Provide the [x, y] coordinate of the cell's center where the given text is located.  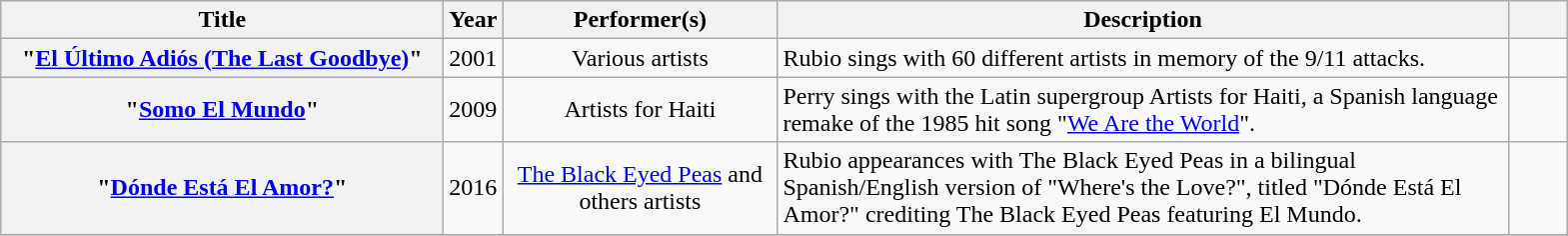
Various artists [640, 58]
2001 [474, 58]
"Somo El Mundo" [222, 110]
2016 [474, 188]
Title [222, 20]
Year [474, 20]
Performer(s) [640, 20]
The Black Eyed Peas and others artists [640, 188]
Perry sings with the Latin supergroup Artists for Haiti, a Spanish language remake of the 1985 hit song "We Are the World". [1143, 110]
Rubio sings with 60 different artists in memory of the 9/11 attacks. [1143, 58]
"El Último Adiós (The Last Goodbye)" [222, 58]
"Dónde Está El Amor?" [222, 188]
Description [1143, 20]
2009 [474, 110]
Artists for Haiti [640, 110]
